Extract the [X, Y] coordinate from the center of the cell holding the provided text.  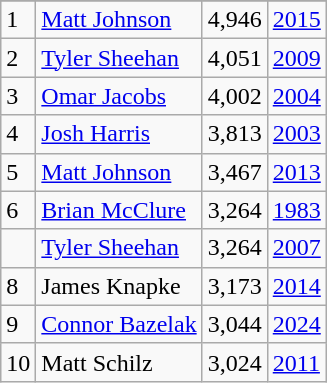
3 [18, 96]
3,024 [234, 362]
6 [18, 210]
1 [18, 20]
2009 [296, 58]
2 [18, 58]
3,813 [234, 134]
2007 [296, 248]
10 [18, 362]
4,946 [234, 20]
4,051 [234, 58]
5 [18, 172]
9 [18, 324]
2003 [296, 134]
3,173 [234, 286]
2024 [296, 324]
Matt Schilz [119, 362]
3,467 [234, 172]
4 [18, 134]
2014 [296, 286]
2004 [296, 96]
8 [18, 286]
Josh Harris [119, 134]
Connor Bazelak [119, 324]
Omar Jacobs [119, 96]
James Knapke [119, 286]
2013 [296, 172]
2011 [296, 362]
3,044 [234, 324]
Brian McClure [119, 210]
4,002 [234, 96]
1983 [296, 210]
2015 [296, 20]
